Find where the given text appears and provide that cell's center as (x, y) coordinate. 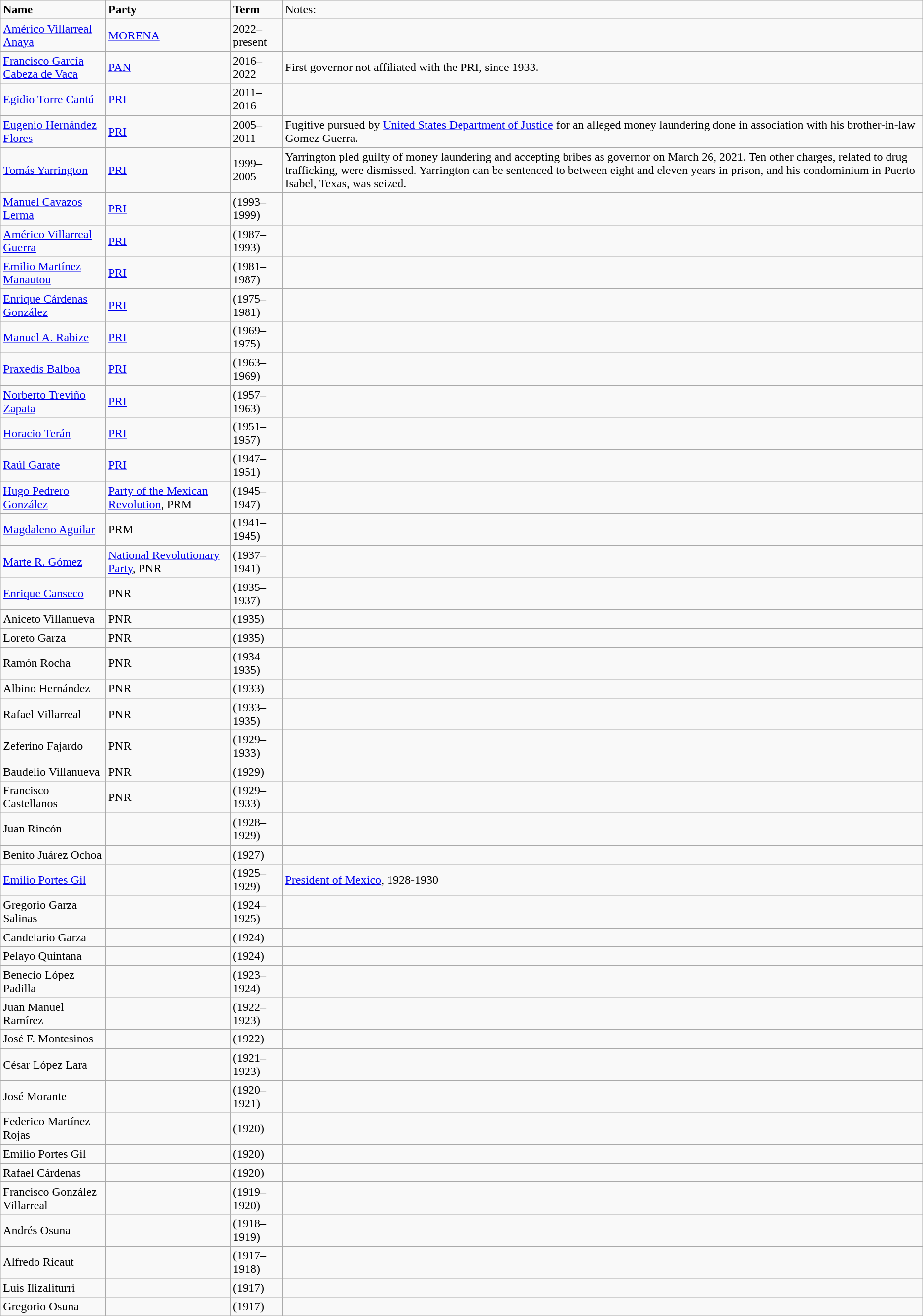
2011–2016 (256, 100)
(1923–1924) (256, 982)
(1927) (256, 854)
President of Mexico, 1928-1930 (603, 880)
Juan Manuel Ramírez (53, 1013)
Party of the Mexican Revolution, PRM (168, 498)
National Revolutionary Party, PNR (168, 562)
(1925–1929) (256, 880)
PAN (168, 67)
(1993–1999) (256, 209)
(1922) (256, 1039)
(1975–1981) (256, 305)
José F. Montesinos (53, 1039)
2016–2022 (256, 67)
(1920–1921) (256, 1096)
José Morante (53, 1096)
Enrique Canseco (53, 593)
1999–2005 (256, 170)
(1921–1923) (256, 1065)
(1947–1951) (256, 465)
Juan Rincón (53, 829)
Francisco Castellanos (53, 797)
Luis Ilizaliturri (53, 1288)
Rafael Villarreal (53, 714)
Hugo Pedrero González (53, 498)
Baudelio Villanueva (53, 771)
Manuel Cavazos Lerma (53, 209)
Enrique Cárdenas González (53, 305)
Andrés Osuna (53, 1230)
(1934–1935) (256, 663)
Term (256, 10)
Manuel A. Rabize (53, 337)
Ramón Rocha (53, 663)
Pelayo Quintana (53, 956)
(1981–1987) (256, 273)
Alfredo Ricaut (53, 1262)
(1929) (256, 771)
Francisco García Cabeza de Vaca (53, 67)
(1987–1993) (256, 241)
Party (168, 10)
(1957–1963) (256, 401)
Tomás Yarrington (53, 170)
(1928–1929) (256, 829)
Rafael Cárdenas (53, 1173)
First governor not affiliated with the PRI, since 1933. (603, 67)
Marte R. Gómez (53, 562)
Horacio Terán (53, 434)
Candelario Garza (53, 937)
(1951–1957) (256, 434)
Federico Martínez Rojas (53, 1129)
(1969–1975) (256, 337)
Gregorio Osuna (53, 1307)
(1922–1923) (256, 1013)
(1963–1969) (256, 369)
Benecio López Padilla (53, 982)
(1918–1919) (256, 1230)
Emilio Martínez Manautou (53, 273)
(1945–1947) (256, 498)
Raúl Garate (53, 465)
(1941–1945) (256, 529)
(1933) (256, 689)
Egidio Torre Cantú (53, 100)
(1917–1918) (256, 1262)
Magdaleno Aguilar (53, 529)
César López Lara (53, 1065)
(1919–1920) (256, 1198)
(1933–1935) (256, 714)
Francisco González Villarreal (53, 1198)
Zeferino Fajardo (53, 746)
Norberto Treviño Zapata (53, 401)
Américo Villarreal Anaya (53, 35)
Name (53, 10)
2005–2011 (256, 131)
2022–present (256, 35)
(1935–1937) (256, 593)
MORENA (168, 35)
Eugenio Hernández Flores (53, 131)
(1937–1941) (256, 562)
Loreto Garza (53, 638)
Notes: (603, 10)
PRM (168, 529)
Gregorio Garza Salinas (53, 912)
(1924–1925) (256, 912)
Praxedis Balboa (53, 369)
Albino Hernández (53, 689)
Benito Juárez Ochoa (53, 854)
Américo Villarreal Guerra (53, 241)
Aniceto Villanueva (53, 619)
Fugitive pursued by United States Department of Justice for an alleged money laundering done in association with his brother-in-law Gomez Guerra. (603, 131)
